Identify which cell holds the provided text, then report its [x, y] central coordinate. 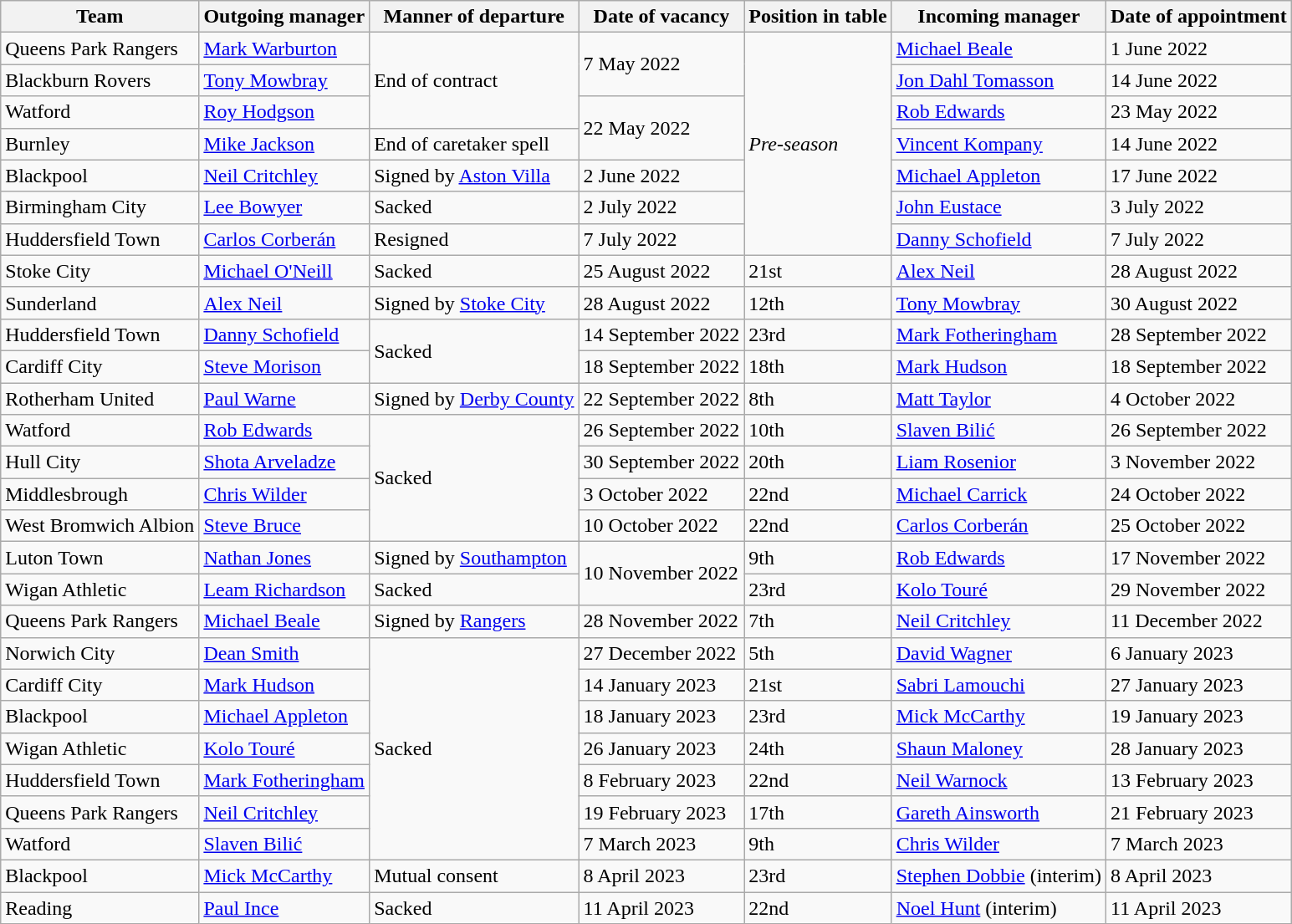
19 February 2023 [661, 812]
Lee Bowyer [284, 207]
27 December 2022 [661, 653]
12th [818, 303]
Reading [100, 907]
Luton Town [100, 558]
Team [100, 17]
22 September 2022 [661, 399]
Norwich City [100, 653]
17 June 2022 [1198, 176]
Date of vacancy [661, 17]
Nathan Jones [284, 558]
Stoke City [100, 271]
Blackburn Rovers [100, 80]
Dean Smith [284, 653]
Signed by Stoke City [474, 303]
25 October 2022 [1198, 526]
18 January 2023 [661, 717]
6 January 2023 [1198, 653]
Rotherham United [100, 399]
10th [818, 431]
21 February 2023 [1198, 812]
Hull City [100, 462]
Manner of departure [474, 17]
Mutual consent [474, 876]
1 June 2022 [1198, 48]
30 September 2022 [661, 462]
John Eustace [998, 207]
Date of appointment [1198, 17]
Middlesbrough [100, 494]
19 January 2023 [1198, 717]
Signed by Southampton [474, 558]
Incoming manager [998, 17]
8 February 2023 [661, 780]
17th [818, 812]
Mark Warburton [284, 48]
Sabri Lamouchi [998, 685]
22 May 2022 [661, 128]
29 November 2022 [1198, 590]
Roy Hodgson [284, 112]
7 May 2022 [661, 64]
3 November 2022 [1198, 462]
Shota Arveladze [284, 462]
28 September 2022 [1198, 334]
10 November 2022 [661, 574]
Paul Ince [284, 907]
Mike Jackson [284, 144]
Birmingham City [100, 207]
Signed by Aston Villa [474, 176]
28 January 2023 [1198, 748]
3 October 2022 [661, 494]
24th [818, 748]
14 September 2022 [661, 334]
24 October 2022 [1198, 494]
25 August 2022 [661, 271]
3 July 2022 [1198, 207]
Neil Warnock [998, 780]
23 May 2022 [1198, 112]
Position in table [818, 17]
10 October 2022 [661, 526]
26 January 2023 [661, 748]
2 June 2022 [661, 176]
Liam Rosenior [998, 462]
13 February 2023 [1198, 780]
8th [818, 399]
5th [818, 653]
Outgoing manager [284, 17]
4 October 2022 [1198, 399]
Leam Richardson [284, 590]
Jon Dahl Tomasson [998, 80]
Burnley [100, 144]
Steve Morison [284, 366]
Noel Hunt (interim) [998, 907]
Stephen Dobbie (interim) [998, 876]
7th [818, 621]
Vincent Kompany [998, 144]
27 January 2023 [1198, 685]
End of caretaker spell [474, 144]
Resigned [474, 239]
28 November 2022 [661, 621]
Paul Warne [284, 399]
Michael O'Neill [284, 271]
Shaun Maloney [998, 748]
Michael Carrick [998, 494]
14 January 2023 [661, 685]
Signed by Derby County [474, 399]
Gareth Ainsworth [998, 812]
David Wagner [998, 653]
17 November 2022 [1198, 558]
Sunderland [100, 303]
Steve Bruce [284, 526]
2 July 2022 [661, 207]
18th [818, 366]
Signed by Rangers [474, 621]
30 August 2022 [1198, 303]
20th [818, 462]
West Bromwich Albion [100, 526]
Matt Taylor [998, 399]
End of contract [474, 80]
Pre-season [818, 144]
11 December 2022 [1198, 621]
